Output the (x, y) coordinate of the center of the cell containing the given text.  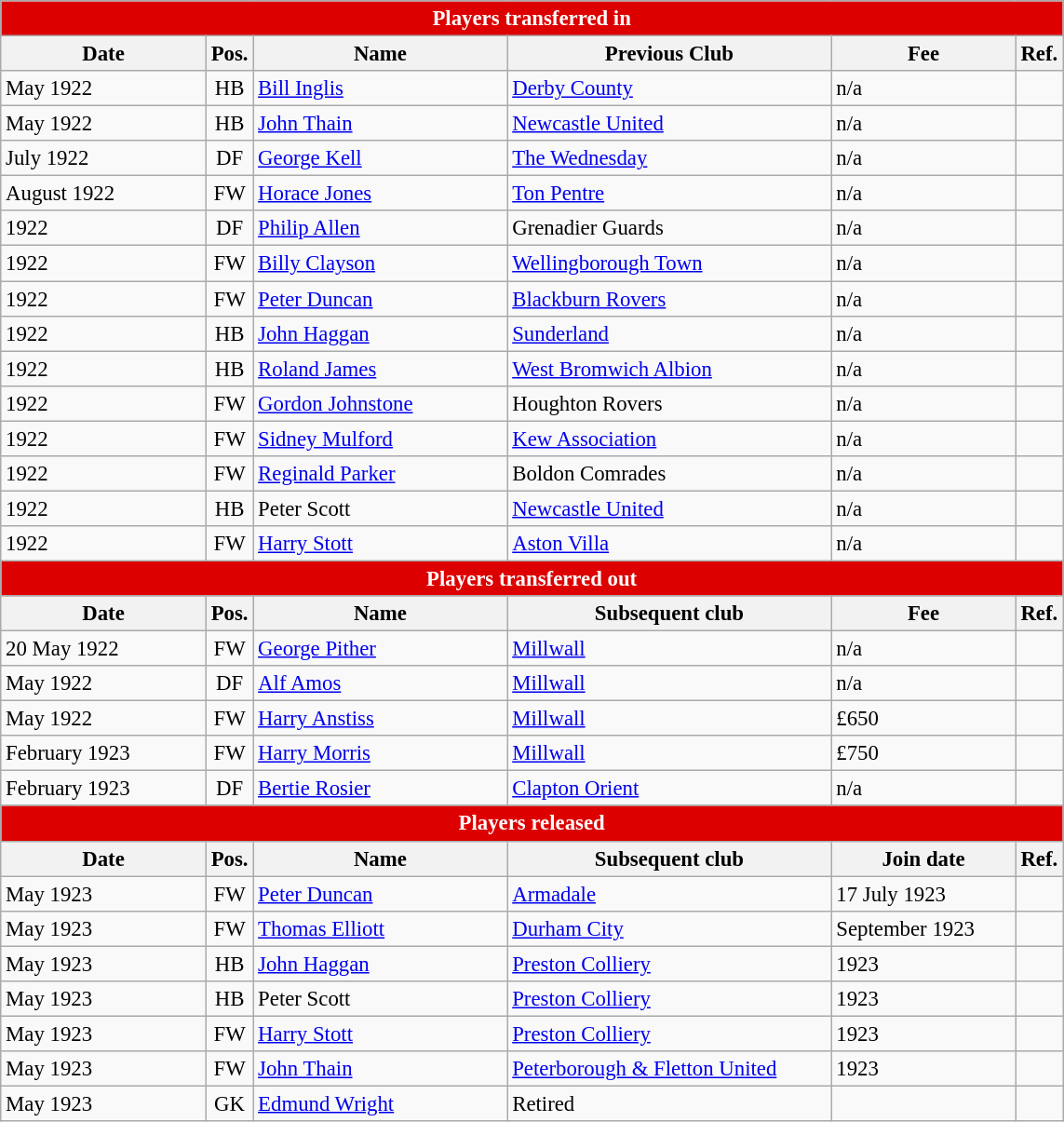
Players transferred out (532, 578)
Harry Morris (380, 753)
£650 (923, 719)
17 July 1923 (923, 894)
Derby County (669, 88)
Kew Association (669, 439)
Thomas Elliott (380, 928)
£750 (923, 753)
Reginald Parker (380, 474)
GK (229, 1103)
Sidney Mulford (380, 439)
Billy Clayson (380, 264)
Armadale (669, 894)
September 1923 (923, 928)
July 1922 (104, 158)
Roland James (380, 369)
Edmund Wright (380, 1103)
Bill Inglis (380, 88)
20 May 1922 (104, 649)
Retired (669, 1103)
Blackburn Rovers (669, 299)
The Wednesday (669, 158)
August 1922 (104, 194)
Players released (532, 824)
Sunderland (669, 333)
Bertie Rosier (380, 789)
Gordon Johnstone (380, 403)
Aston Villa (669, 544)
George Kell (380, 158)
West Bromwich Albion (669, 369)
George Pither (380, 649)
Wellingborough Town (669, 264)
Durham City (669, 928)
Harry Anstiss (380, 719)
Horace Jones (380, 194)
Previous Club (669, 54)
Grenadier Guards (669, 228)
Join date (923, 858)
Peterborough & Fletton United (669, 1069)
Clapton Orient (669, 789)
Boldon Comrades (669, 474)
Philip Allen (380, 228)
Players transferred in (532, 19)
Ton Pentre (669, 194)
Alf Amos (380, 683)
Houghton Rovers (669, 403)
